Return the (x, y) coordinate for the center point of the cell that contains the specified text.  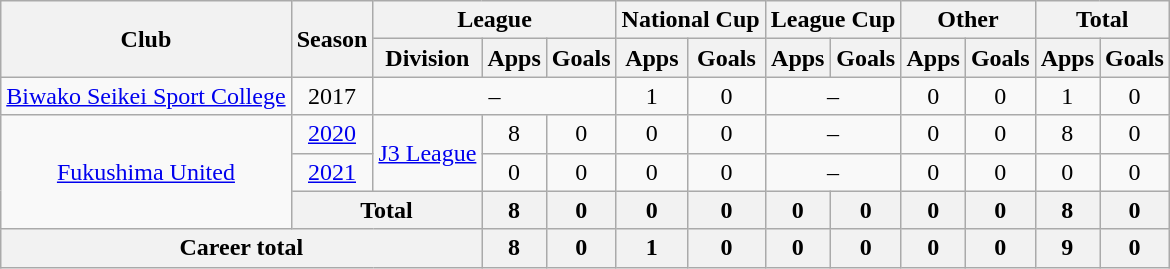
Career total (242, 248)
Biwako Seikei Sport College (146, 96)
2017 (332, 96)
National Cup (690, 20)
J3 League (428, 153)
Other (968, 20)
Fukushima United (146, 172)
Division (428, 58)
2021 (332, 172)
League Cup (833, 20)
Season (332, 39)
2020 (332, 134)
League (494, 20)
Club (146, 39)
9 (1067, 248)
